Determine the [x, y] coordinate at the center of the cell enclosing the given text.  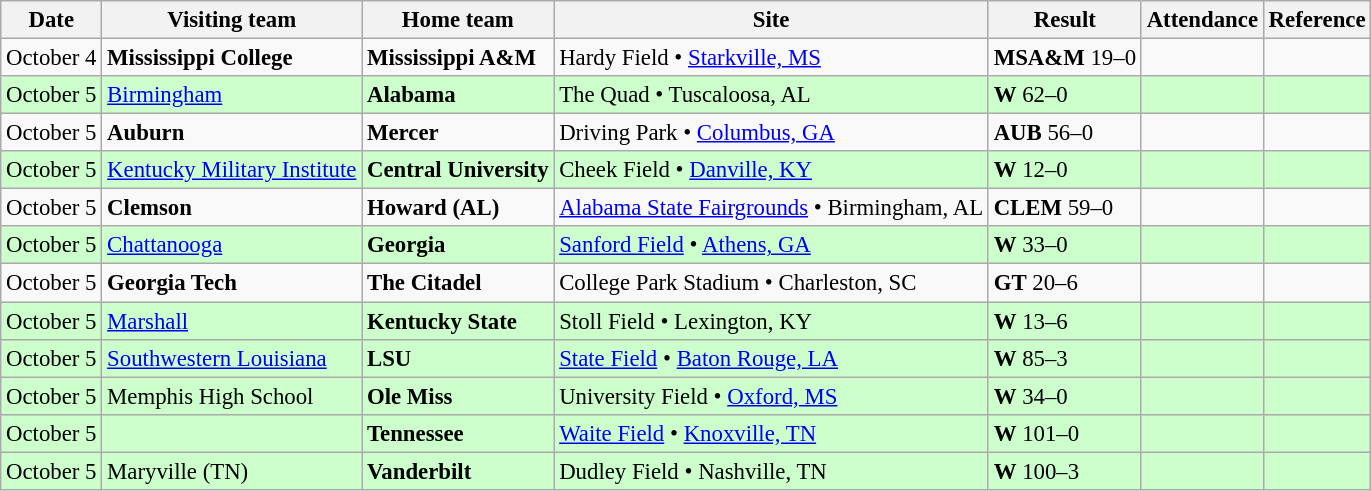
GT 20–6 [1064, 283]
LSU [458, 358]
W 12–0 [1064, 170]
College Park Stadium • Charleston, SC [771, 283]
State Field • Baton Rouge, LA [771, 358]
Hardy Field • Starkville, MS [771, 58]
Stoll Field • Lexington, KY [771, 321]
Howard (AL) [458, 208]
Alabama [458, 95]
Result [1064, 20]
Mississippi A&M [458, 58]
CLEM 59–0 [1064, 208]
Southwestern Louisiana [232, 358]
MSA&M 19–0 [1064, 58]
Ole Miss [458, 396]
Georgia Tech [232, 283]
Kentucky Military Institute [232, 170]
Kentucky State [458, 321]
Mercer [458, 133]
AUB 56–0 [1064, 133]
Sanford Field • Athens, GA [771, 245]
Attendance [1202, 20]
W 85–3 [1064, 358]
W 34–0 [1064, 396]
W 33–0 [1064, 245]
Waite Field • Knoxville, TN [771, 433]
Memphis High School [232, 396]
W 62–0 [1064, 95]
Clemson [232, 208]
Tennessee [458, 433]
Visiting team [232, 20]
Driving Park • Columbus, GA [771, 133]
Dudley Field • Nashville, TN [771, 471]
Reference [1317, 20]
Marshall [232, 321]
October 4 [52, 58]
The Citadel [458, 283]
W 13–6 [1064, 321]
Central University [458, 170]
The Quad • Tuscaloosa, AL [771, 95]
Site [771, 20]
Home team [458, 20]
Alabama State Fairgrounds • Birmingham, AL [771, 208]
Birmingham [232, 95]
University Field • Oxford, MS [771, 396]
Georgia [458, 245]
Chattanooga [232, 245]
Mississippi College [232, 58]
Auburn [232, 133]
Vanderbilt [458, 471]
W 101–0 [1064, 433]
Date [52, 20]
Maryville (TN) [232, 471]
Cheek Field • Danville, KY [771, 170]
W 100–3 [1064, 471]
